Output the [x, y] coordinate of the center of the cell containing the given text.  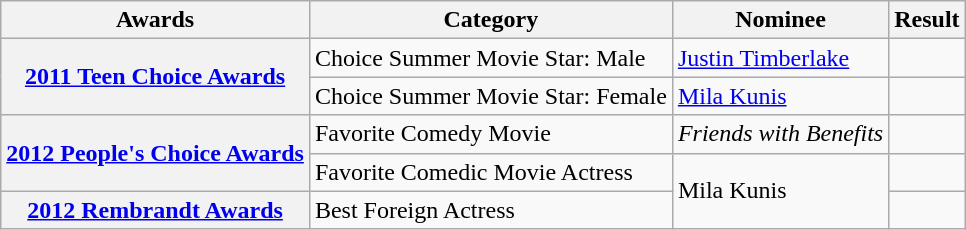
Best Foreign Actress [490, 210]
Choice Summer Movie Star: Male [490, 58]
Justin Timberlake [780, 58]
Nominee [780, 20]
Favorite Comedy Movie [490, 134]
Awards [156, 20]
2012 People's Choice Awards [156, 153]
Category [490, 20]
Choice Summer Movie Star: Female [490, 96]
2011 Teen Choice Awards [156, 77]
Result [927, 20]
Favorite Comedic Movie Actress [490, 172]
Friends with Benefits [780, 134]
2012 Rembrandt Awards [156, 210]
